Return (x, y) of the center of cell containing provided text 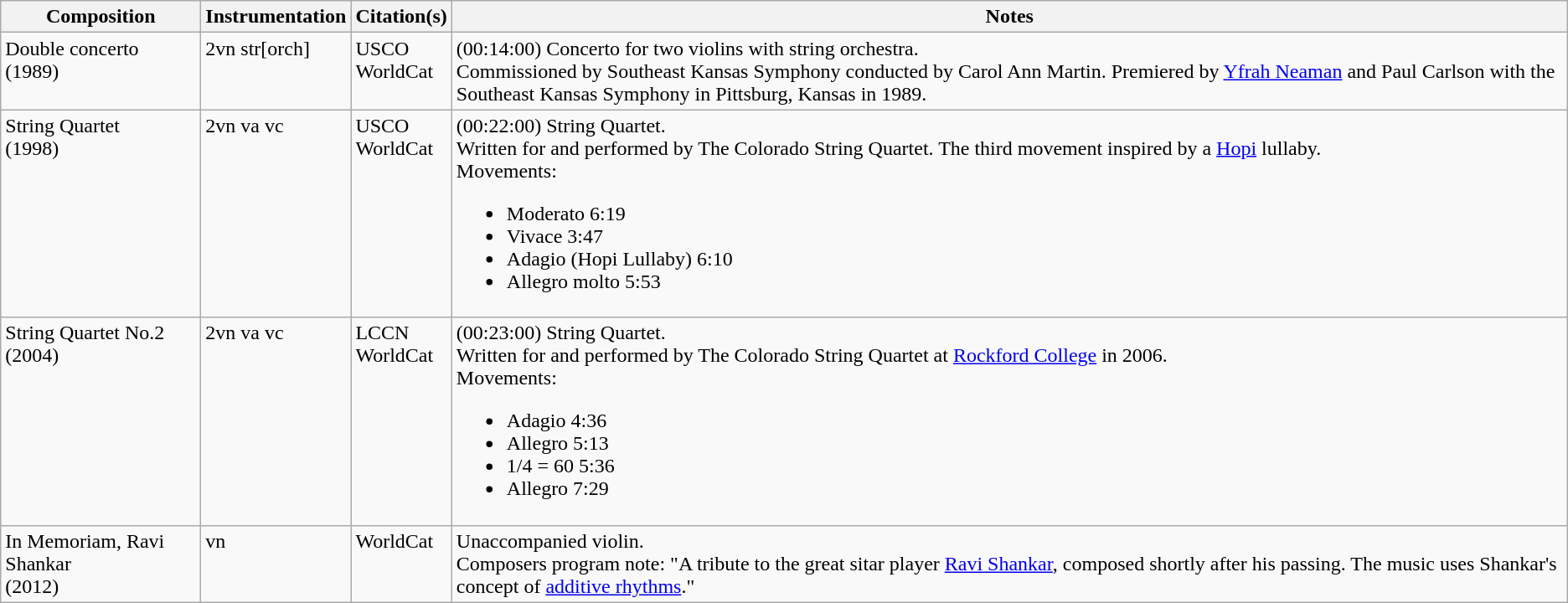
LCCNWorldCat (401, 421)
Citation(s) (401, 17)
Double concerto(1989) (101, 71)
Composition (101, 17)
2vn str[orch] (276, 71)
Instrumentation (276, 17)
String Quartet No.2(2004) (101, 421)
String Quartet(1998) (101, 214)
Notes (1009, 17)
vn (276, 564)
WorldCat (401, 564)
In Memoriam, Ravi Shankar(2012) (101, 564)
